Identify which cell holds the provided text, then report its (x, y) central coordinate. 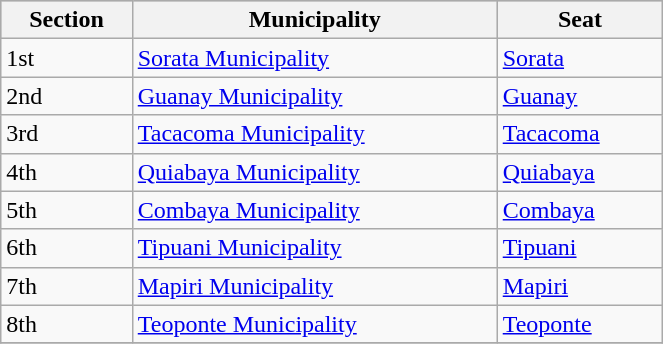
Municipality (314, 20)
Combaya (580, 210)
Seat (580, 20)
Combaya Municipality (314, 210)
4th (66, 172)
Tipuani (580, 248)
Quiabaya (580, 172)
Quiabaya Municipality (314, 172)
8th (66, 324)
Tacacoma (580, 134)
Guanay Municipality (314, 96)
2nd (66, 96)
Sorata Municipality (314, 58)
5th (66, 210)
3rd (66, 134)
Teoponte Municipality (314, 324)
Tipuani Municipality (314, 248)
Mapiri (580, 286)
7th (66, 286)
Guanay (580, 96)
1st (66, 58)
Section (66, 20)
Sorata (580, 58)
6th (66, 248)
Teoponte (580, 324)
Tacacoma Municipality (314, 134)
Mapiri Municipality (314, 286)
